Identify which cell holds the provided text, then report its [X, Y] central coordinate. 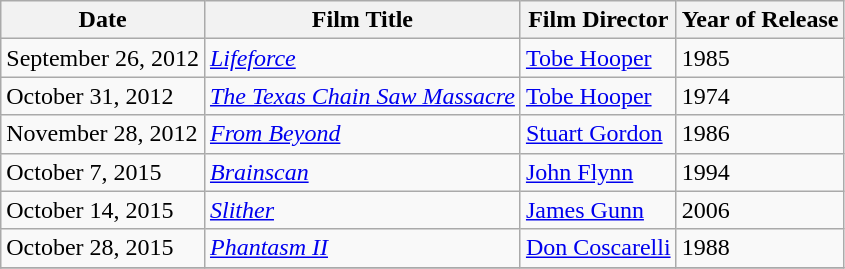
Year of Release [760, 20]
1994 [760, 172]
Film Title [362, 20]
John Flynn [598, 172]
October 7, 2015 [103, 172]
Date [103, 20]
1986 [760, 134]
Phantasm II [362, 248]
October 31, 2012 [103, 96]
2006 [760, 210]
Don Coscarelli [598, 248]
The Texas Chain Saw Massacre [362, 96]
Brainscan [362, 172]
James Gunn [598, 210]
Stuart Gordon [598, 134]
1985 [760, 58]
1974 [760, 96]
1988 [760, 248]
Film Director [598, 20]
From Beyond [362, 134]
September 26, 2012 [103, 58]
November 28, 2012 [103, 134]
October 14, 2015 [103, 210]
Slither [362, 210]
October 28, 2015 [103, 248]
Lifeforce [362, 58]
